Find where the given text appears and provide that cell's center as (x, y) coordinate. 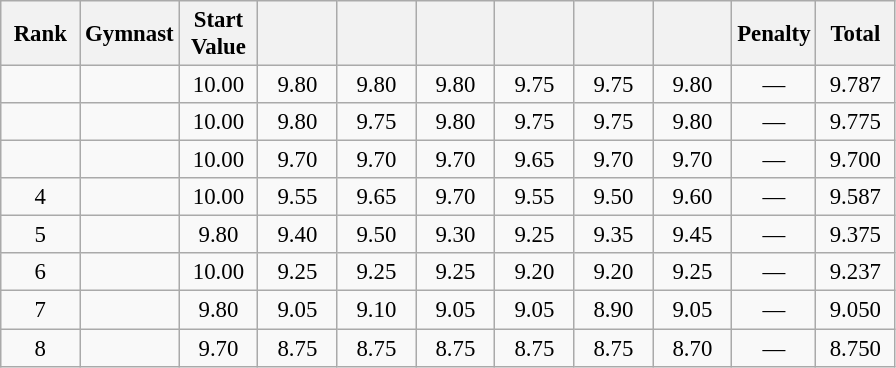
Penalty (774, 34)
9.60 (692, 197)
9.050 (856, 310)
9.45 (692, 235)
9.587 (856, 197)
9.35 (614, 235)
9.787 (856, 85)
8.750 (856, 348)
9.375 (856, 235)
4 (40, 197)
8.70 (692, 348)
9.10 (376, 310)
StartValue (218, 34)
Gymnast (130, 34)
Rank (40, 34)
5 (40, 235)
9.775 (856, 122)
6 (40, 273)
8 (40, 348)
9.40 (298, 235)
8.90 (614, 310)
9.700 (856, 160)
7 (40, 310)
Total (856, 34)
9.30 (456, 235)
9.237 (856, 273)
